Find where the given text appears and provide that cell's center as (x, y) coordinate. 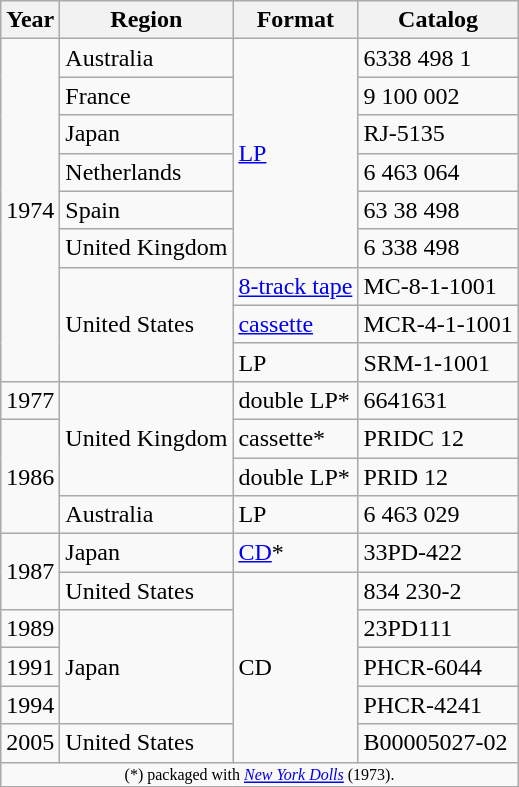
1986 (30, 476)
1989 (30, 629)
MC-8-1-1001 (438, 286)
Region (146, 20)
9 100 002 (438, 96)
2005 (30, 743)
B00005027-02 (438, 743)
1974 (30, 210)
1987 (30, 572)
33PD-422 (438, 553)
6641631 (438, 400)
cassette* (296, 438)
Year (30, 20)
6 463 064 (438, 172)
1994 (30, 705)
6 463 029 (438, 515)
Spain (146, 210)
cassette (296, 324)
Netherlands (146, 172)
8-track tape (296, 286)
Catalog (438, 20)
SRM-1-1001 (438, 362)
6 338 498 (438, 248)
PHCR-4241 (438, 705)
MCR-4-1-1001 (438, 324)
Format (296, 20)
63 38 498 (438, 210)
CD* (296, 553)
France (146, 96)
PRIDC 12 (438, 438)
23PD111 (438, 629)
RJ-5135 (438, 134)
1977 (30, 400)
PRID 12 (438, 477)
1991 (30, 667)
CD (296, 667)
6338 498 1 (438, 58)
834 230-2 (438, 591)
PHCR-6044 (438, 667)
(*) packaged with New York Dolls (1973). (260, 774)
